Output the (X, Y) coordinate of the center of the cell containing the given text.  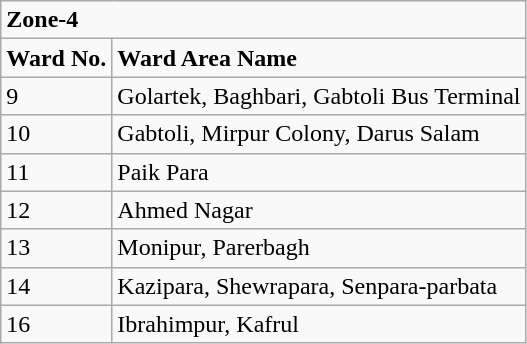
Paik Para (319, 172)
Ward Area Name (319, 58)
11 (56, 172)
16 (56, 324)
Ward No. (56, 58)
9 (56, 96)
Ibrahimpur, Kafrul (319, 324)
Kazipara, Shewrapara, Senpara-parbata (319, 286)
13 (56, 248)
14 (56, 286)
Monipur, Parerbagh (319, 248)
Golartek, Baghbari, Gabtoli Bus Terminal (319, 96)
12 (56, 210)
10 (56, 134)
Ahmed Nagar (319, 210)
Zone-4 (264, 20)
Gabtoli, Mirpur Colony, Darus Salam (319, 134)
